For the text-containing cell, return its midpoint in (X, Y) coordinate format. 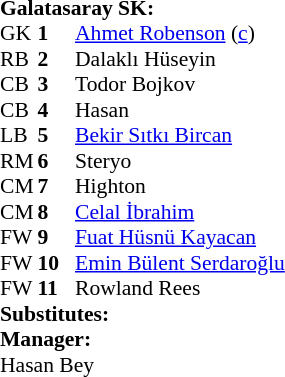
RB (19, 59)
5 (57, 135)
Ahmet Robenson (c) (180, 33)
Dalaklı Hüseyin (180, 59)
2 (57, 59)
LB (19, 135)
GK (19, 33)
Manager: (142, 339)
10 (57, 263)
7 (57, 187)
Steryo (180, 161)
1 (57, 33)
Todor Bojkov (180, 85)
Fuat Hüsnü Kayacan (180, 237)
3 (57, 85)
Celal İbrahim (180, 212)
Substitutes: (142, 314)
Emin Bülent Serdaroğlu (180, 263)
Bekir Sıtkı Bircan (180, 135)
9 (57, 237)
RM (19, 161)
8 (57, 212)
11 (57, 289)
6 (57, 161)
Highton (180, 187)
Hasan (180, 110)
4 (57, 110)
Rowland Rees (180, 289)
